Provide the (X, Y) coordinate of the cell's center where the given text is located.  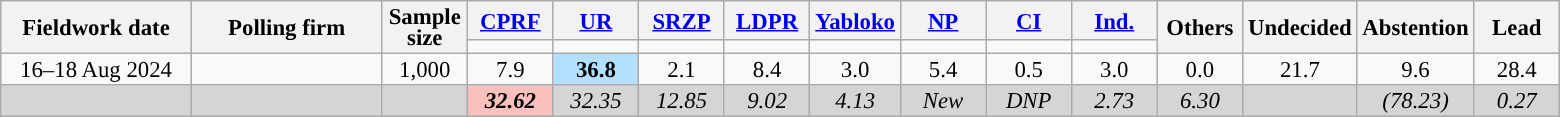
SRZP (682, 20)
CI (1029, 20)
0.27 (1517, 101)
Fieldwork date (96, 28)
Samplesize (425, 28)
4.13 (855, 101)
Undecided (1300, 28)
7.9 (511, 70)
Others (1200, 28)
16–18 Aug 2024 (96, 70)
Abstention (1416, 28)
Polling firm (286, 28)
DNP (1029, 101)
2.73 (1114, 101)
21.7 (1300, 70)
8.4 (767, 70)
32.62 (511, 101)
Yabloko (855, 20)
2.1 (682, 70)
UR (596, 20)
9.6 (1416, 70)
NP (943, 20)
CPRF (511, 20)
5.4 (943, 70)
12.85 (682, 101)
1,000 (425, 70)
32.35 (596, 101)
New (943, 101)
6.30 (1200, 101)
9.02 (767, 101)
(78.23) (1416, 101)
Ind. (1114, 20)
LDPR (767, 20)
28.4 (1517, 70)
0.5 (1029, 70)
0.0 (1200, 70)
Lead (1517, 28)
36.8 (596, 70)
